Identify which cell holds the provided text, then report its (x, y) central coordinate. 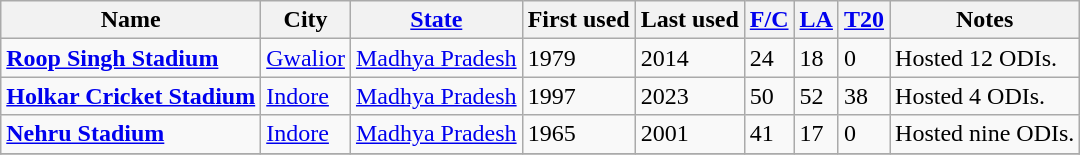
Hosted 4 ODIs. (985, 96)
2001 (690, 134)
Gwalior (306, 58)
Hosted nine ODIs. (985, 134)
2023 (690, 96)
1965 (578, 134)
F/C (769, 20)
52 (816, 96)
17 (816, 134)
50 (769, 96)
Notes (985, 20)
LA (816, 20)
41 (769, 134)
Roop Singh Stadium (131, 58)
Nehru Stadium (131, 134)
Hosted 12 ODIs. (985, 58)
38 (864, 96)
State (436, 20)
2014 (690, 58)
Last used (690, 20)
Holkar Cricket Stadium (131, 96)
City (306, 20)
T20 (864, 20)
1997 (578, 96)
First used (578, 20)
Name (131, 20)
1979 (578, 58)
18 (816, 58)
24 (769, 58)
